Search for the cell housing the specified text and yield its (X, Y) center coordinate. 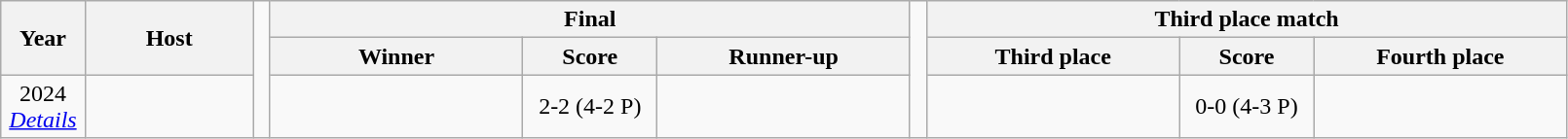
Year (43, 38)
Third place match (1247, 19)
Fourth place (1439, 56)
2-2 (4-2 P) (590, 107)
Final (590, 19)
Winner (395, 56)
0-0 (4-3 P) (1247, 107)
Third place (1054, 56)
Runner-up (783, 56)
Host (169, 38)
2024Details (43, 107)
